Return the (X, Y) coordinate for the center point of the cell that contains the specified text.  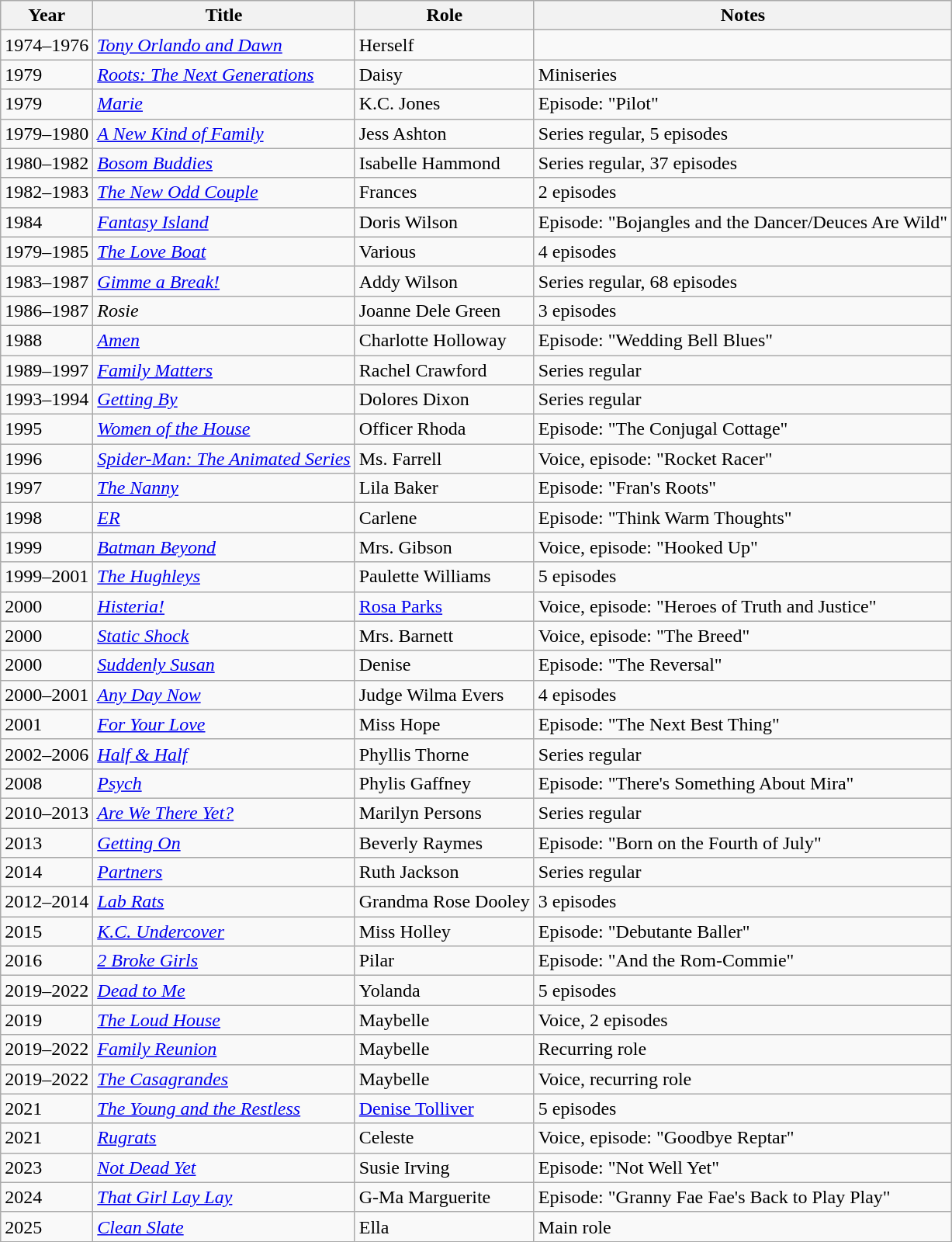
Ms. Farrell (444, 459)
Daisy (444, 75)
Family Reunion (223, 1049)
Grandma Rose Dooley (444, 902)
Judge Wilma Evers (444, 695)
Gimme a Break! (223, 281)
Herself (444, 45)
Ruth Jackson (444, 873)
Not Dead Yet (223, 1167)
Title (223, 16)
Pilar (444, 961)
Series regular, 37 episodes (743, 163)
Celeste (444, 1138)
Spider-Man: The Animated Series (223, 459)
1995 (47, 429)
Voice, episode: "Heroes of Truth and Justice" (743, 606)
Denise (444, 665)
Episode: "Born on the Fourth of July" (743, 842)
Marie (223, 104)
Marilyn Persons (444, 813)
Main role (743, 1226)
1982–1983 (47, 193)
Psych (223, 783)
2002–2006 (47, 754)
Yolanda (444, 990)
Dolores Dixon (444, 400)
1993–1994 (47, 400)
Mrs. Barnett (444, 636)
2008 (47, 783)
1974–1976 (47, 45)
Notes (743, 16)
Fantasy Island (223, 222)
Isabelle Hammond (444, 163)
Getting By (223, 400)
Miss Hope (444, 724)
Paulette Williams (444, 577)
Frances (444, 193)
1979–1985 (47, 252)
1999–2001 (47, 577)
That Girl Lay Lay (223, 1197)
Year (47, 16)
Batman Beyond (223, 547)
Are We There Yet? (223, 813)
2014 (47, 873)
Family Matters (223, 370)
The Loud House (223, 1020)
Episode: "Granny Fae Fae's Back to Play Play" (743, 1197)
Women of the House (223, 429)
Episode: "There's Something About Mira" (743, 783)
Series regular, 68 episodes (743, 281)
Rugrats (223, 1138)
2 Broke Girls (223, 961)
1998 (47, 518)
Lila Baker (444, 488)
Amen (223, 340)
1999 (47, 547)
2024 (47, 1197)
Roots: The Next Generations (223, 75)
Joanne Dele Green (444, 310)
Rosa Parks (444, 606)
1989–1997 (47, 370)
Voice, recurring role (743, 1079)
Episode: "Wedding Bell Blues" (743, 340)
Any Day Now (223, 695)
Voice, 2 episodes (743, 1020)
ER (223, 518)
The Love Boat (223, 252)
Getting On (223, 842)
The Young and the Restless (223, 1108)
Miniseries (743, 75)
Clean Slate (223, 1226)
Susie Irving (444, 1167)
Doris Wilson (444, 222)
Episode: "Fran's Roots" (743, 488)
Mrs. Gibson (444, 547)
Role (444, 16)
Phylis Gaffney (444, 783)
Partners (223, 873)
Charlotte Holloway (444, 340)
Episode: "The Next Best Thing" (743, 724)
1983–1987 (47, 281)
The Hughleys (223, 577)
2000–2001 (47, 695)
Addy Wilson (444, 281)
Episode: "Not Well Yet" (743, 1167)
A New Kind of Family (223, 134)
Episode: "The Reversal" (743, 665)
Episode: "The Conjugal Cottage" (743, 429)
The Nanny (223, 488)
Ella (444, 1226)
Series regular, 5 episodes (743, 134)
Episode: "Debutante Baller" (743, 931)
2010–2013 (47, 813)
1986–1987 (47, 310)
2025 (47, 1226)
Recurring role (743, 1049)
Voice, episode: "Rocket Racer" (743, 459)
1988 (47, 340)
2016 (47, 961)
Episode: "And the Rom-Commie" (743, 961)
Suddenly Susan (223, 665)
K.C. Jones (444, 104)
Denise Tolliver (444, 1108)
Voice, episode: "The Breed" (743, 636)
Episode: "Pilot" (743, 104)
1984 (47, 222)
Lab Rats (223, 902)
2012–2014 (47, 902)
1997 (47, 488)
1979–1980 (47, 134)
Half & Half (223, 754)
2013 (47, 842)
The Casagrandes (223, 1079)
The New Odd Couple (223, 193)
Episode: "Bojangles and the Dancer/Deuces Are Wild" (743, 222)
2015 (47, 931)
Static Shock (223, 636)
For Your Love (223, 724)
G-Ma Marguerite (444, 1197)
Histeria! (223, 606)
Tony Orlando and Dawn (223, 45)
Rosie (223, 310)
2001 (47, 724)
Bosom Buddies (223, 163)
K.C. Undercover (223, 931)
Carlene (444, 518)
2023 (47, 1167)
Rachel Crawford (444, 370)
Phyllis Thorne (444, 754)
1996 (47, 459)
Voice, episode: "Goodbye Reptar" (743, 1138)
2 episodes (743, 193)
Officer Rhoda (444, 429)
Miss Holley (444, 931)
1980–1982 (47, 163)
Various (444, 252)
2019 (47, 1020)
Dead to Me (223, 990)
Voice, episode: "Hooked Up" (743, 547)
Beverly Raymes (444, 842)
Jess Ashton (444, 134)
Episode: "Think Warm Thoughts" (743, 518)
